For the text-containing cell, return its midpoint in (x, y) coordinate format. 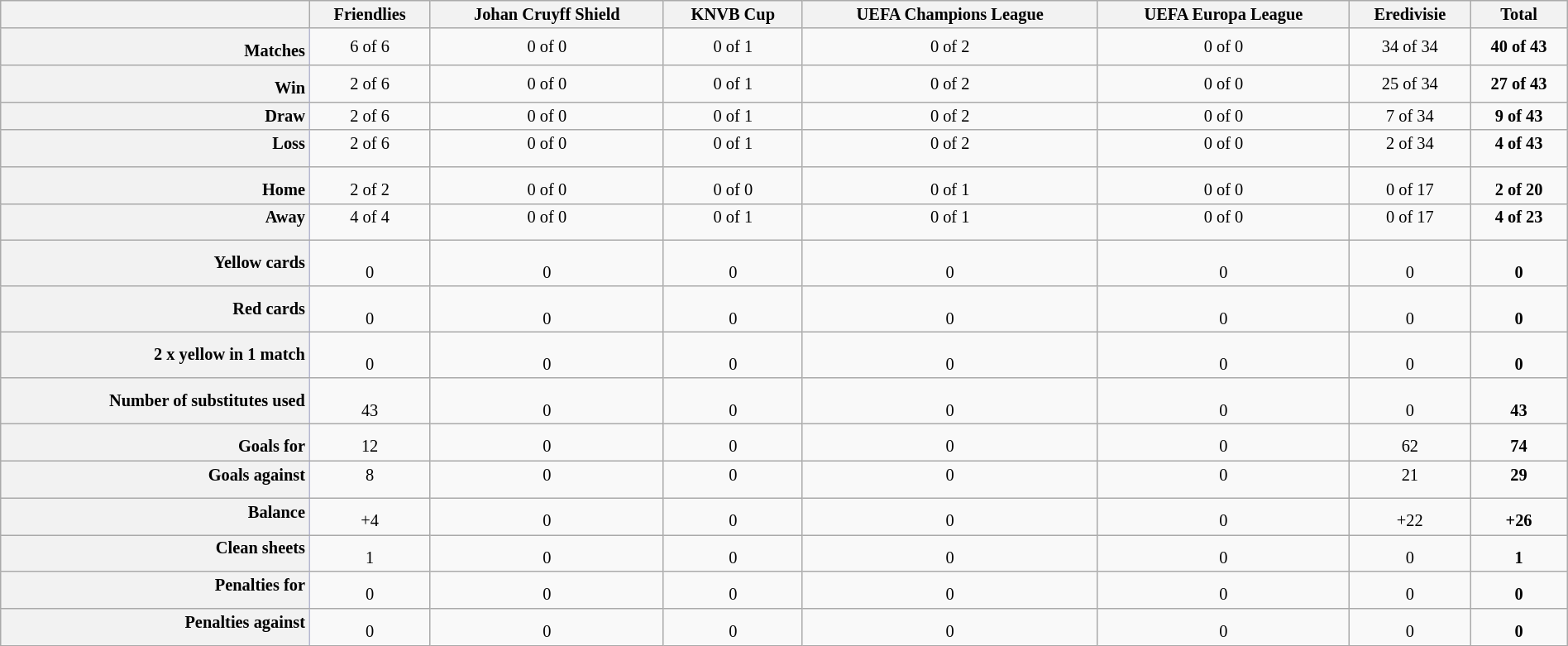
4 of 4 (370, 222)
Away (155, 222)
8 (370, 480)
UEFA Champions League (949, 14)
21 (1410, 480)
Loss (155, 149)
Home (155, 185)
2 of 20 (1518, 185)
UEFA Europa League (1224, 14)
Win (155, 84)
Yellow cards (155, 264)
Penalties for (155, 591)
27 of 43 (1518, 84)
34 of 34 (1410, 46)
Matches (155, 46)
Friendlies (370, 14)
KNVB Cup (733, 14)
25 of 34 (1410, 84)
6 of 6 (370, 46)
+4 (370, 516)
Red cards (155, 309)
12 (370, 443)
9 of 43 (1518, 116)
Johan Cruyff Shield (547, 14)
4 of 43 (1518, 149)
Total (1518, 14)
Eredivisie (1410, 14)
+22 (1410, 516)
2 of 34 (1410, 149)
Clean sheets (155, 553)
Number of substitutes used (155, 401)
Draw (155, 116)
+26 (1518, 516)
Goals against (155, 480)
2 x yellow in 1 match (155, 356)
Balance (155, 516)
74 (1518, 443)
4 of 23 (1518, 222)
40 of 43 (1518, 46)
Goals for (155, 443)
7 of 34 (1410, 116)
2 of 2 (370, 185)
29 (1518, 480)
62 (1410, 443)
Penalties against (155, 627)
